Return (X, Y) of the center of cell containing provided text 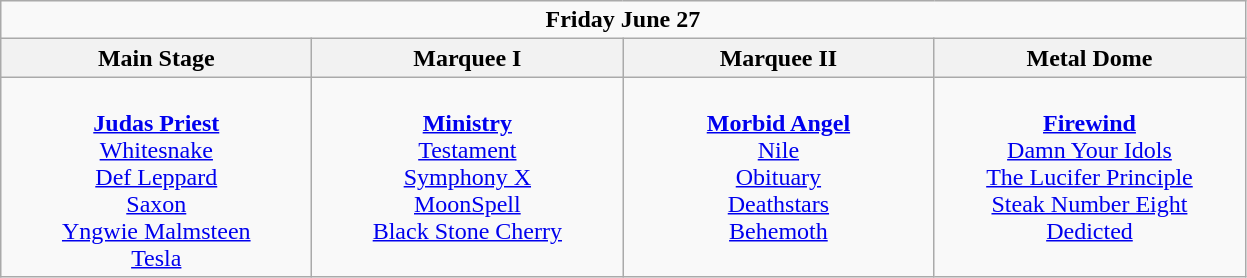
Metal Dome (1090, 58)
Main Stage (156, 58)
Morbid Angel Nile Obituary Deathstars Behemoth (778, 177)
Friday June 27 (623, 20)
Ministry Testament Symphony X MoonSpell Black Stone Cherry (468, 177)
Marquee I (468, 58)
Firewind Damn Your Idols The Lucifer Principle Steak Number Eight Dedicted (1090, 177)
Marquee II (778, 58)
Judas Priest Whitesnake Def Leppard Saxon Yngwie Malmsteen Tesla (156, 177)
